For the text-containing cell, return its midpoint in (x, y) coordinate format. 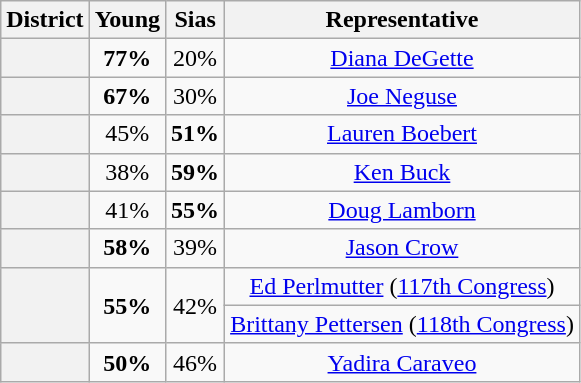
Ed Perlmutter (117th Congress) (402, 286)
Young (127, 20)
Representative (402, 20)
45% (127, 134)
Brittany Pettersen (118th Congress) (402, 324)
Lauren Boebert (402, 134)
58% (127, 248)
51% (196, 134)
41% (127, 210)
77% (127, 58)
67% (127, 96)
30% (196, 96)
Jason Crow (402, 248)
46% (196, 362)
20% (196, 58)
42% (196, 305)
39% (196, 248)
Ken Buck (402, 172)
Sias (196, 20)
59% (196, 172)
Doug Lamborn (402, 210)
50% (127, 362)
Joe Neguse (402, 96)
Diana DeGette (402, 58)
38% (127, 172)
Yadira Caraveo (402, 362)
District (45, 20)
